Detect which cell encompasses the target text, then output its (X, Y) center coordinate. 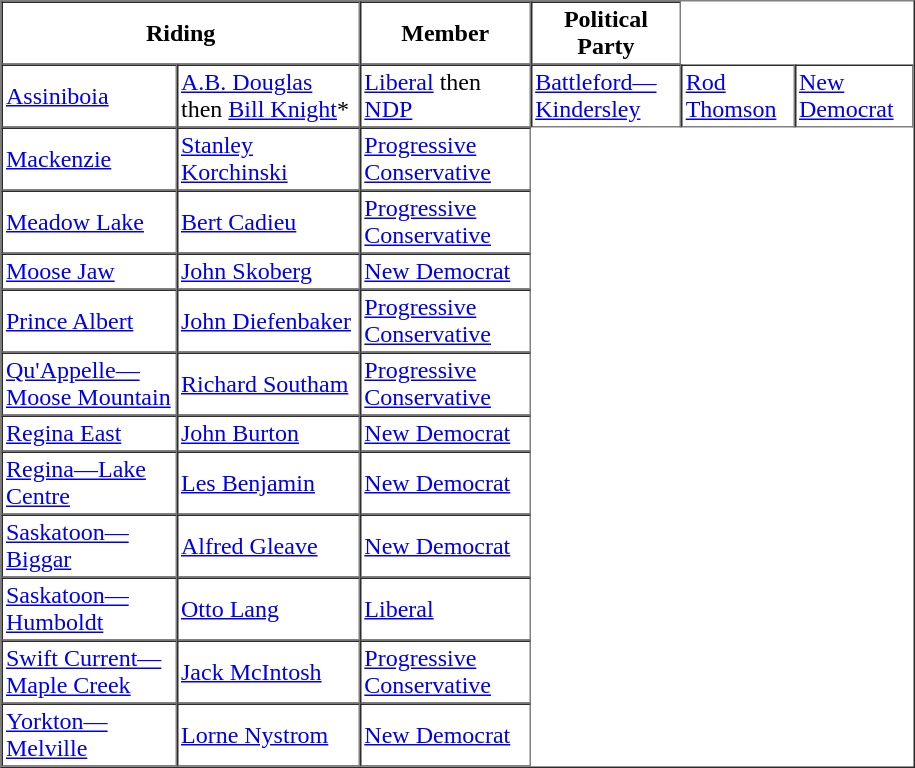
Political Party (606, 34)
John Burton (268, 434)
Saskatoon—Biggar (90, 546)
Swift Current—Maple Creek (90, 672)
Stanley Korchinski (268, 160)
Battleford—Kindersley (606, 96)
Prince Albert (90, 322)
Lorne Nystrom (268, 736)
Rod Thomson (738, 96)
Saskatoon—Humboldt (90, 610)
Assiniboia (90, 96)
John Skoberg (268, 272)
Bert Cadieu (268, 222)
Regina—Lake Centre (90, 484)
Liberal then NDP (446, 96)
Otto Lang (268, 610)
Regina East (90, 434)
Jack McIntosh (268, 672)
Yorkton—Melville (90, 736)
Moose Jaw (90, 272)
John Diefenbaker (268, 322)
A.B. Douglas then Bill Knight* (268, 96)
Riding (181, 34)
Les Benjamin (268, 484)
Liberal (446, 610)
Member (446, 34)
Alfred Gleave (268, 546)
Richard Southam (268, 384)
Meadow Lake (90, 222)
Mackenzie (90, 160)
Qu'Appelle—Moose Mountain (90, 384)
